Detect which cell encompasses the target text, then output its [x, y] center coordinate. 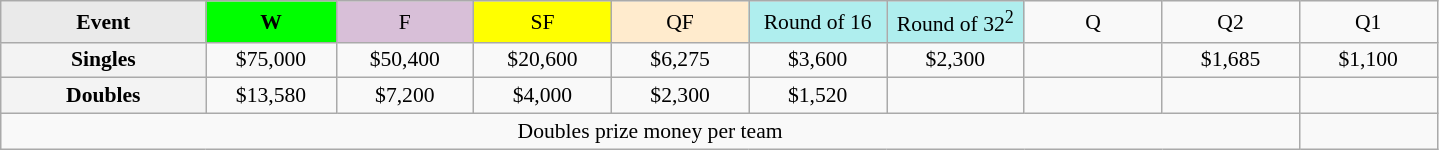
$1,685 [1231, 60]
Round of 322 [955, 22]
Q1 [1368, 22]
$13,580 [271, 96]
Q2 [1231, 22]
$3,600 [818, 60]
$6,275 [680, 60]
Singles [104, 60]
$20,600 [543, 60]
Event [104, 22]
W [271, 22]
SF [543, 22]
$4,000 [543, 96]
$75,000 [271, 60]
QF [680, 22]
$1,100 [1368, 60]
Doubles prize money per team [650, 132]
Round of 16 [818, 22]
$1,520 [818, 96]
Doubles [104, 96]
Q [1093, 22]
$7,200 [405, 96]
F [405, 22]
$50,400 [405, 60]
